Capture the cell that displays the provided text and extract its (X, Y) central coordinate. 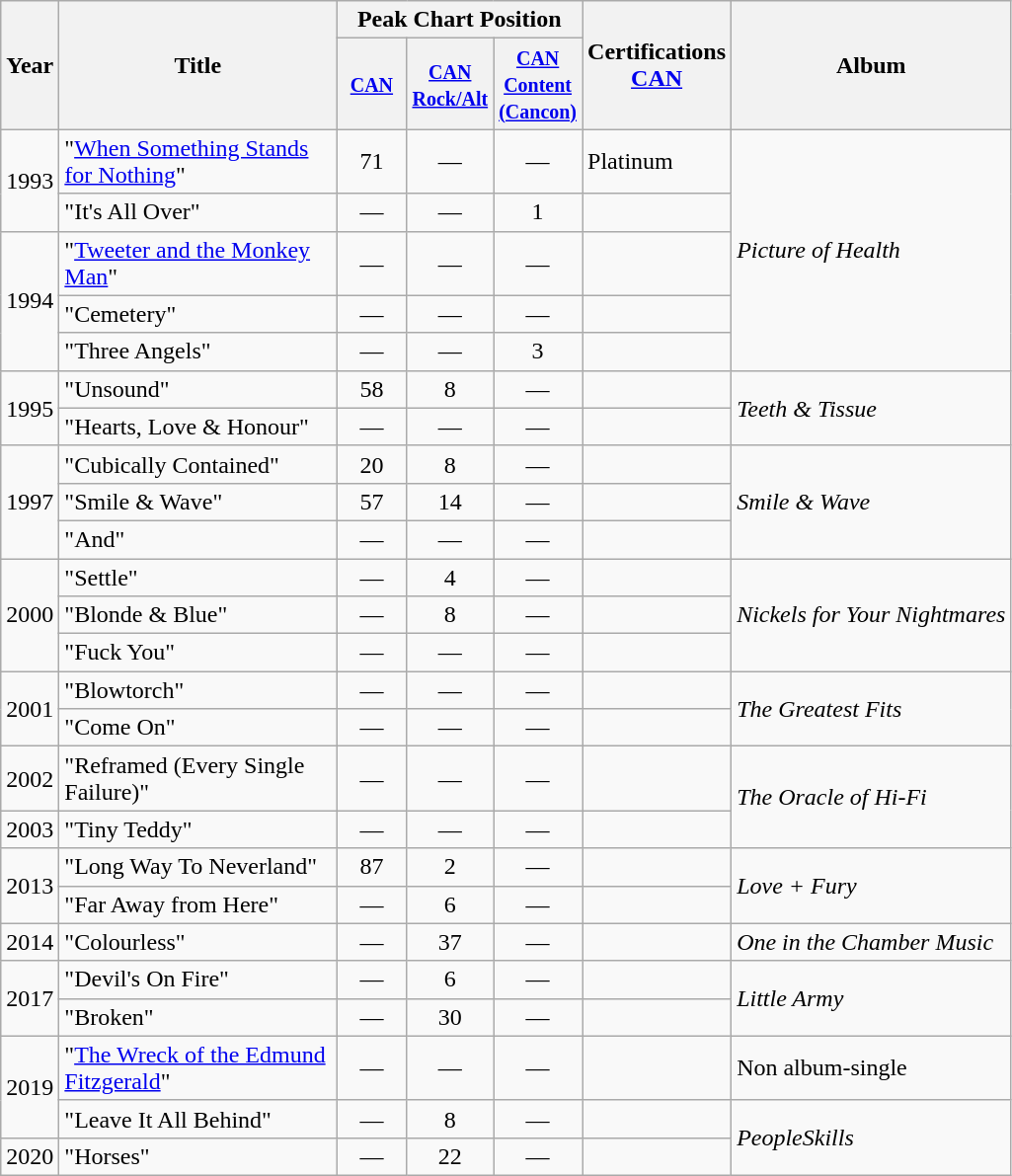
22 (450, 1156)
"Cemetery" (197, 314)
Platinum (658, 162)
"Fuck You" (197, 653)
The Oracle of Hi-Fi (871, 798)
58 (371, 389)
"Devil's On Fire" (197, 980)
37 (450, 942)
30 (450, 1017)
CertificationsCAN (658, 65)
2001 (30, 709)
2014 (30, 942)
"Tweeter and the Monkey Man" (197, 263)
1994 (30, 300)
"Three Angels" (197, 352)
"Blowtorch" (197, 690)
57 (371, 502)
"Colourless" (197, 942)
Little Army (871, 998)
One in the Chamber Music (871, 942)
Album (871, 65)
"The Wreck of the Edmund Fitzgerald" (197, 1068)
"Smile & Wave" (197, 502)
"Come On" (197, 728)
"Reframed (Every Single Failure)" (197, 778)
Nickels for Your Nightmares (871, 615)
Non album-single (871, 1068)
87 (371, 867)
2017 (30, 998)
2020 (30, 1156)
2 (450, 867)
2003 (30, 829)
"Tiny Teddy" (197, 829)
4 (450, 578)
CAN Rock/Alt (450, 84)
Teeth & Tissue (871, 408)
2002 (30, 778)
3 (538, 352)
"Hearts, Love & Honour" (197, 427)
"And" (197, 539)
Peak Chart Position (460, 20)
"When Something Stands for Nothing" (197, 162)
Year (30, 65)
"Settle" (197, 578)
PeopleSkills (871, 1137)
Picture of Health (871, 250)
2019 (30, 1086)
Title (197, 65)
CAN (371, 84)
1 (538, 212)
"Long Way To Neverland" (197, 867)
20 (371, 464)
1997 (30, 502)
The Greatest Fits (871, 709)
"Broken" (197, 1017)
"Unsound" (197, 389)
Love + Fury (871, 886)
"Cubically Contained" (197, 464)
"Leave It All Behind" (197, 1119)
"Far Away from Here" (197, 904)
"It's All Over" (197, 212)
Smile & Wave (871, 502)
14 (450, 502)
2013 (30, 886)
"Blonde & Blue" (197, 615)
CAN Content (Cancon) (538, 84)
2000 (30, 615)
1995 (30, 408)
"Horses" (197, 1156)
71 (371, 162)
1993 (30, 180)
